Locate the cell with the specified text and output its (X, Y) center coordinate. 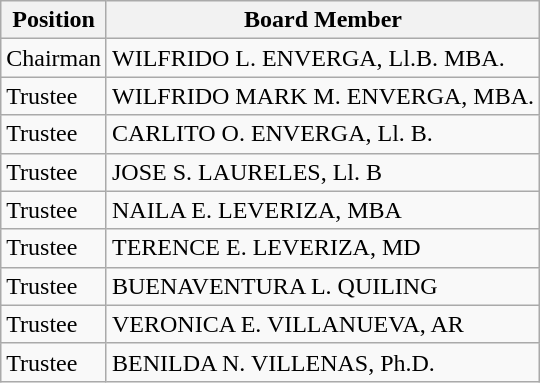
TERENCE E. LEVERIZA, MD (322, 248)
Position (54, 20)
Board Member (322, 20)
VERONICA E. VILLANUEVA, AR (322, 324)
BUENAVENTURA L. QUILING (322, 286)
JOSE S. LAURELES, Ll. B (322, 172)
Chairman (54, 58)
WILFRIDO MARK M. ENVERGA, MBA. (322, 96)
NAILA E. LEVERIZA, MBA (322, 210)
BENILDA N. VILLENAS, Ph.D. (322, 362)
WILFRIDO L. ENVERGA, Ll.B. MBA. (322, 58)
CARLITO O. ENVERGA, Ll. B. (322, 134)
